Output the (X, Y) coordinate of the center of the cell containing the given text.  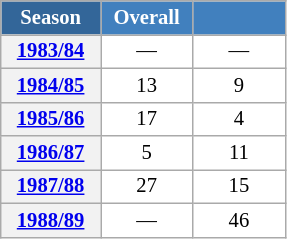
1986/87 (51, 153)
Season (51, 17)
Overall (146, 17)
46 (239, 220)
17 (146, 119)
27 (146, 186)
1983/84 (51, 51)
9 (239, 85)
4 (239, 119)
1987/88 (51, 186)
13 (146, 85)
11 (239, 153)
5 (146, 153)
15 (239, 186)
1984/85 (51, 85)
1988/89 (51, 220)
1985/86 (51, 119)
